For the text-containing cell, return its midpoint in (X, Y) coordinate format. 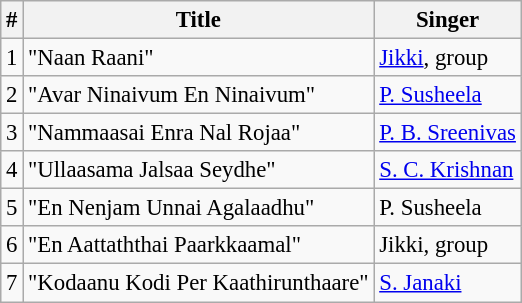
S. C. Krishnan (448, 170)
# (12, 20)
4 (12, 170)
"En Nenjam Unnai Agalaadhu" (198, 208)
3 (12, 133)
"Ullaasama Jalsaa Seydhe" (198, 170)
"Nammaasai Enra Nal Rojaa" (198, 133)
5 (12, 208)
Singer (448, 20)
P. B. Sreenivas (448, 133)
Title (198, 20)
"Naan Raani" (198, 58)
6 (12, 245)
S. Janaki (448, 283)
2 (12, 95)
"Kodaanu Kodi Per Kaathirunthaare" (198, 283)
1 (12, 58)
"Avar Ninaivum En Ninaivum" (198, 95)
7 (12, 283)
"En Aattaththai Paarkkaamal" (198, 245)
